Search for the cell housing the specified text and yield its (x, y) center coordinate. 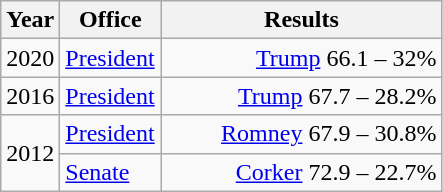
Results (302, 20)
2016 (30, 96)
Senate (110, 172)
2020 (30, 58)
Romney 67.9 – 30.8% (302, 134)
Corker 72.9 – 22.7% (302, 172)
Year (30, 20)
Office (110, 20)
2012 (30, 153)
Trump 67.7 – 28.2% (302, 96)
Trump 66.1 – 32% (302, 58)
